Find where the given text appears and provide that cell's center as [x, y] coordinate. 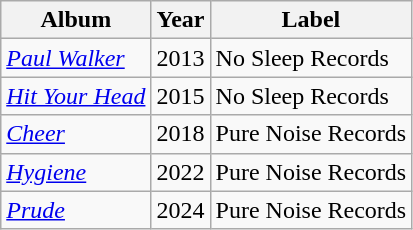
2022 [180, 172]
Hygiene [76, 172]
Label [311, 20]
Paul Walker [76, 58]
Cheer [76, 134]
Prude [76, 210]
Year [180, 20]
2024 [180, 210]
2013 [180, 58]
2015 [180, 96]
2018 [180, 134]
Hit Your Head [76, 96]
Album [76, 20]
